For the text-containing cell, return its midpoint in [x, y] coordinate format. 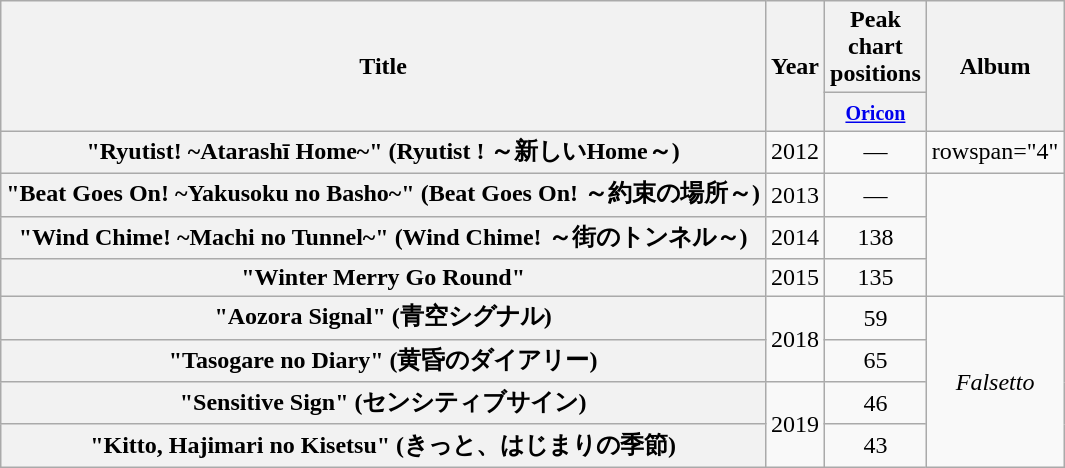
2013 [794, 194]
Album [995, 66]
"Winter Merry Go Round" [384, 278]
Peak chart positions [876, 47]
2019 [794, 424]
2018 [794, 340]
Falsetto [995, 382]
43 [876, 446]
Oricon [876, 112]
"Ryutist! ~Atarashī Home~" (Ryutist ! ～新しいHome～) [384, 152]
Year [794, 66]
"Aozora Signal" (青空シグナル) [384, 318]
"Wind Chime! ~Machi no Tunnel~" (Wind Chime! ～街のトンネル～) [384, 238]
"Kitto, Hajimari no Kisetsu" (きっと、はじまりの季節) [384, 446]
59 [876, 318]
46 [876, 404]
138 [876, 238]
2012 [794, 152]
65 [876, 360]
Title [384, 66]
135 [876, 278]
"Sensitive Sign" (センシティブサイン) [384, 404]
"Tasogare no Diary" (黄昏のダイアリー) [384, 360]
rowspan="4" [995, 152]
2015 [794, 278]
2014 [794, 238]
"Beat Goes On! ~Yakusoku no Basho~" (Beat Goes On! ～約束の場所～) [384, 194]
